Extract the [X, Y] coordinate from the center of the cell holding the provided text.  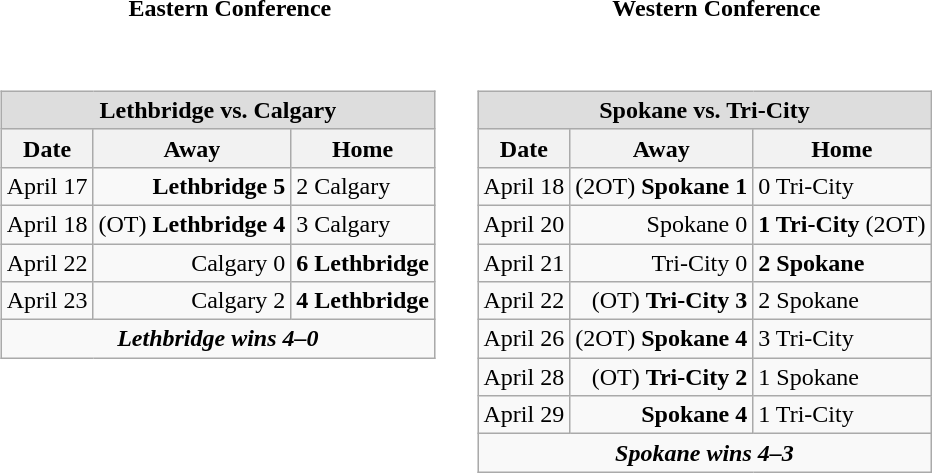
Spokane wins 4–3 [704, 453]
April 23 [47, 301]
(OT) Tri-City 3 [662, 301]
April 17 [47, 186]
Spokane 0 [662, 224]
3 Calgary [363, 224]
April 29 [524, 415]
Calgary 0 [192, 263]
4 Lethbridge [363, 301]
(OT) Tri-City 2 [662, 377]
Lethbridge wins 4–0 [218, 339]
April 26 [524, 339]
Lethbridge 5 [192, 186]
1 Spokane [842, 377]
6 Lethbridge [363, 263]
3 Tri-City [842, 339]
April 21 [524, 263]
(2OT) Spokane 1 [662, 186]
April 28 [524, 377]
Calgary 2 [192, 301]
April 20 [524, 224]
1 Tri-City (2OT) [842, 224]
Tri-City 0 [662, 263]
0 Tri-City [842, 186]
Lethbridge vs. Calgary [218, 110]
(OT) Lethbridge 4 [192, 224]
(2OT) Spokane 4 [662, 339]
1 Tri-City [842, 415]
2 Calgary [363, 186]
Spokane vs. Tri-City [704, 110]
Spokane 4 [662, 415]
